Pinpoint the cell where the given text exists, returning its [x, y] midpoint coordinate. 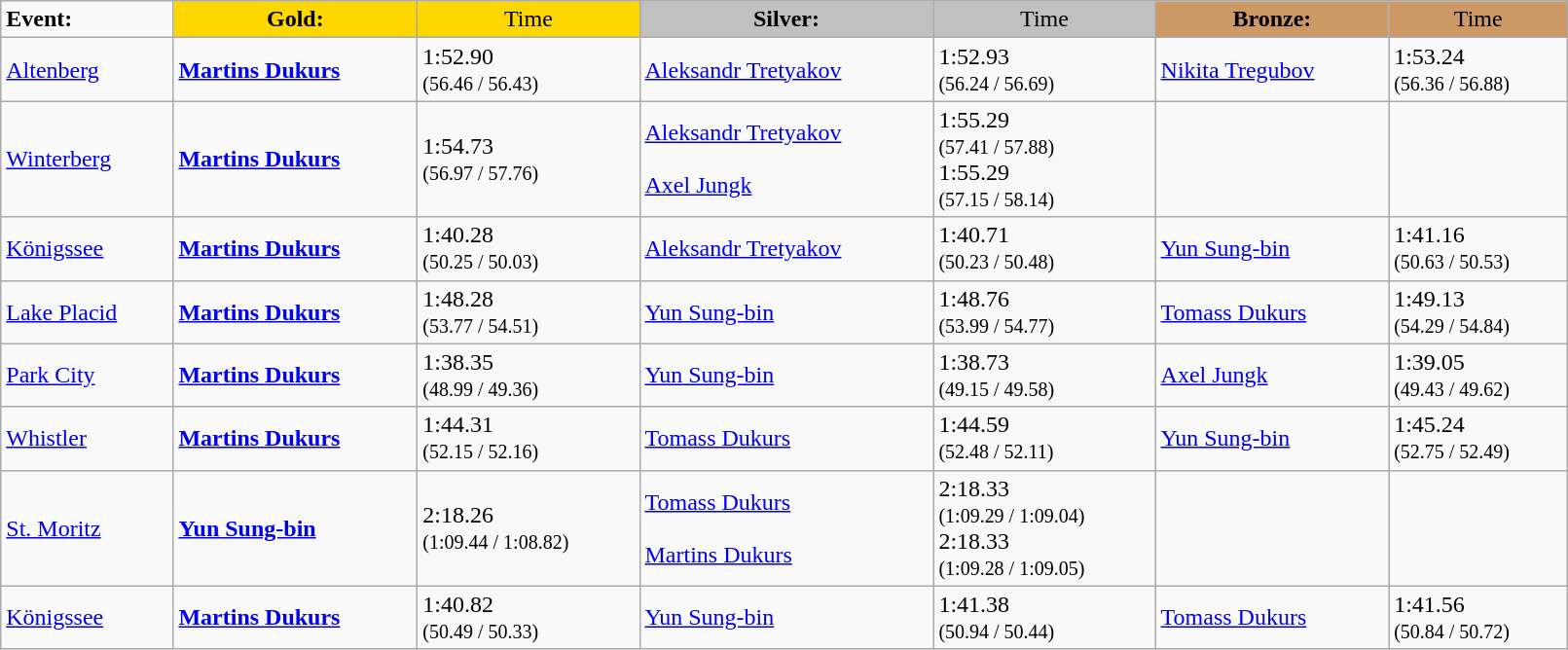
Aleksandr Tretyakov Axel Jungk [786, 160]
Event: [88, 19]
Nikita Tregubov [1272, 70]
1:54.73(56.97 / 57.76) [529, 160]
1:44.31 (52.15 / 52.16) [529, 438]
1:52.93(56.24 / 56.69) [1044, 70]
Gold: [296, 19]
1:52.90(56.46 / 56.43) [529, 70]
Whistler [88, 438]
1:40.28(50.25 / 50.03) [529, 249]
1:41.16(50.63 / 50.53) [1478, 249]
Bronze: [1272, 19]
1:40.71(50.23 / 50.48) [1044, 249]
1:48.28(53.77 / 54.51) [529, 311]
2:18.26(1:09.44 / 1:08.82) [529, 527]
St. Moritz [88, 527]
Winterberg [88, 160]
1:53.24(56.36 / 56.88) [1478, 70]
1:41.38 (50.94 / 50.44) [1044, 617]
1:44.59(52.48 / 52.11) [1044, 438]
Axel Jungk [1272, 376]
1:45.24(52.75 / 52.49) [1478, 438]
1:38.35(48.99 / 49.36) [529, 376]
Park City [88, 376]
1:38.73(49.15 / 49.58) [1044, 376]
Tomass Dukurs Martins Dukurs [786, 527]
Lake Placid [88, 311]
1:41.56(50.84 / 50.72) [1478, 617]
1:40.82 (50.49 / 50.33) [529, 617]
Silver: [786, 19]
1:48.76(53.99 / 54.77) [1044, 311]
Altenberg [88, 70]
2:18.33(1:09.29 / 1:09.04)2:18.33(1:09.28 / 1:09.05) [1044, 527]
1:39.05(49.43 / 49.62) [1478, 376]
1:55.29(57.41 / 57.88)1:55.29(57.15 / 58.14) [1044, 160]
1:49.13(54.29 / 54.84) [1478, 311]
